Pinpoint the cell where the given text exists, returning its (x, y) midpoint coordinate. 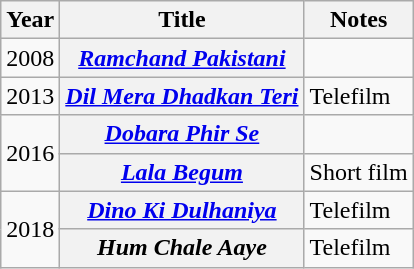
2016 (30, 153)
Dino Ki Dulhaniya (182, 210)
Lala Begum (182, 172)
2018 (30, 229)
2008 (30, 58)
Year (30, 20)
Short film (358, 172)
Ramchand Pakistani (182, 58)
Dobara Phir Se (182, 134)
Notes (358, 20)
Hum Chale Aaye (182, 248)
Dil Mera Dhadkan Teri (182, 96)
2013 (30, 96)
Title (182, 20)
